Pinpoint the cell where the given text exists, returning its (X, Y) midpoint coordinate. 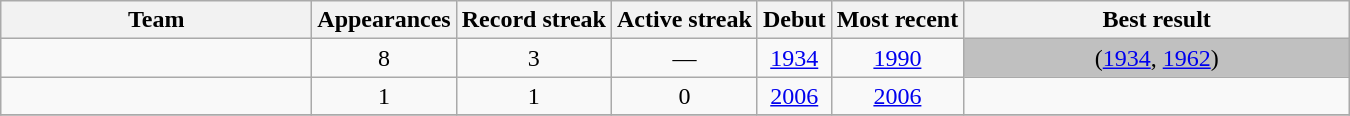
Appearances (384, 20)
Team (156, 20)
8 (384, 58)
— (684, 58)
1990 (898, 58)
0 (684, 96)
1934 (794, 58)
Most recent (898, 20)
(1934, 1962) (1157, 58)
3 (534, 58)
Record streak (534, 20)
Active streak (684, 20)
Best result (1157, 20)
Debut (794, 20)
